Provide the (X, Y) coordinate of the cell's center where the given text is located.  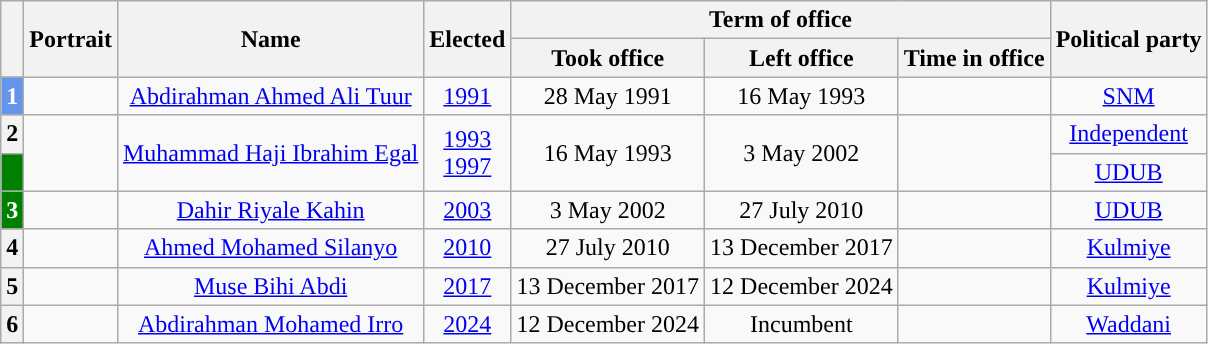
Took office (608, 58)
1 (12, 96)
Elected (468, 39)
Term of office (780, 20)
Abdirahman Mohamed Irro (270, 324)
5 (12, 286)
2003 (468, 210)
2010 (468, 248)
Independent (1128, 134)
Muse Bihi Abdi (270, 286)
Time in office (974, 58)
Name (270, 39)
6 (12, 324)
Incumbent (802, 324)
SNM (1128, 96)
Ahmed Mohamed Silanyo (270, 248)
28 May 1991 (608, 96)
1991 (468, 96)
Left office (802, 58)
3 (12, 210)
2017 (468, 286)
19931997 (468, 153)
Dahir Riyale Kahin (270, 210)
Muhammad Haji Ibrahim Egal (270, 153)
Portrait (71, 39)
Abdirahman Ahmed Ali Tuur (270, 96)
Political party (1128, 39)
2024 (468, 324)
2 (12, 134)
4 (12, 248)
Waddani (1128, 324)
